Output the (x, y) coordinate of the center of the cell containing the given text.  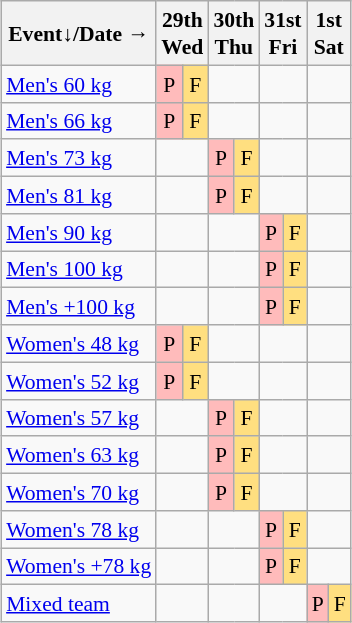
Mixed team (78, 604)
Men's 90 kg (78, 232)
Women's 70 kg (78, 492)
Women's 63 kg (78, 454)
Men's 100 kg (78, 268)
Women's 57 kg (78, 418)
Women's 48 kg (78, 344)
1stSat (329, 33)
Men's 81 kg (78, 194)
30thThu (234, 33)
Men's 66 kg (78, 120)
31stFri (282, 33)
Women's 78 kg (78, 528)
Event↓/Date → (78, 33)
Men's 73 kg (78, 158)
Women's +78 kg (78, 566)
Women's 52 kg (78, 380)
Men's 60 kg (78, 84)
29thWed (182, 33)
Men's +100 kg (78, 306)
